From the cell containing the given text, extract its center point as [x, y] coordinate. 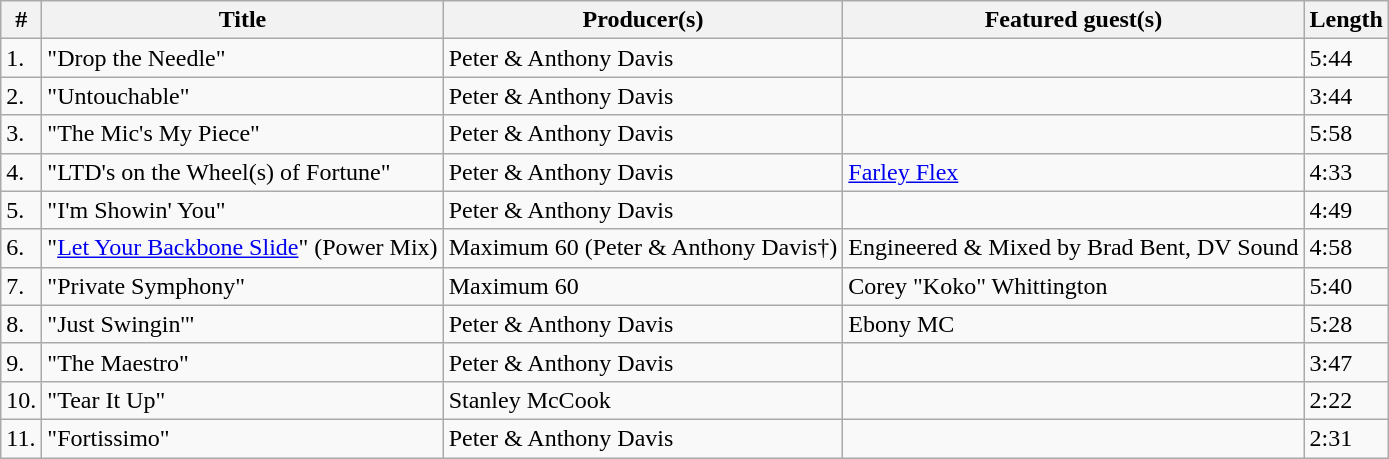
3:47 [1346, 362]
3. [22, 134]
"Drop the Needle" [242, 58]
1. [22, 58]
"Just Swingin'" [242, 324]
"The Mic's My Piece" [242, 134]
7. [22, 286]
"Untouchable" [242, 96]
5:40 [1346, 286]
"Fortissimo" [242, 438]
11. [22, 438]
Featured guest(s) [1074, 20]
10. [22, 400]
5:58 [1346, 134]
# [22, 20]
"Tear It Up" [242, 400]
Ebony MC [1074, 324]
5. [22, 210]
Engineered & Mixed by Brad Bent, DV Sound [1074, 248]
"Private Symphony" [242, 286]
Producer(s) [643, 20]
"LTD's on the Wheel(s) of Fortune" [242, 172]
2:22 [1346, 400]
6. [22, 248]
3:44 [1346, 96]
Title [242, 20]
Maximum 60 [643, 286]
4:58 [1346, 248]
8. [22, 324]
5:44 [1346, 58]
4:49 [1346, 210]
9. [22, 362]
2. [22, 96]
5:28 [1346, 324]
Maximum 60 (Peter & Anthony Davis†) [643, 248]
Stanley McCook [643, 400]
Corey "Koko" Whittington [1074, 286]
4. [22, 172]
2:31 [1346, 438]
"The Maestro" [242, 362]
4:33 [1346, 172]
Farley Flex [1074, 172]
Length [1346, 20]
"I'm Showin' You" [242, 210]
"Let Your Backbone Slide" (Power Mix) [242, 248]
